Find where the given text appears and provide that cell's center as [x, y] coordinate. 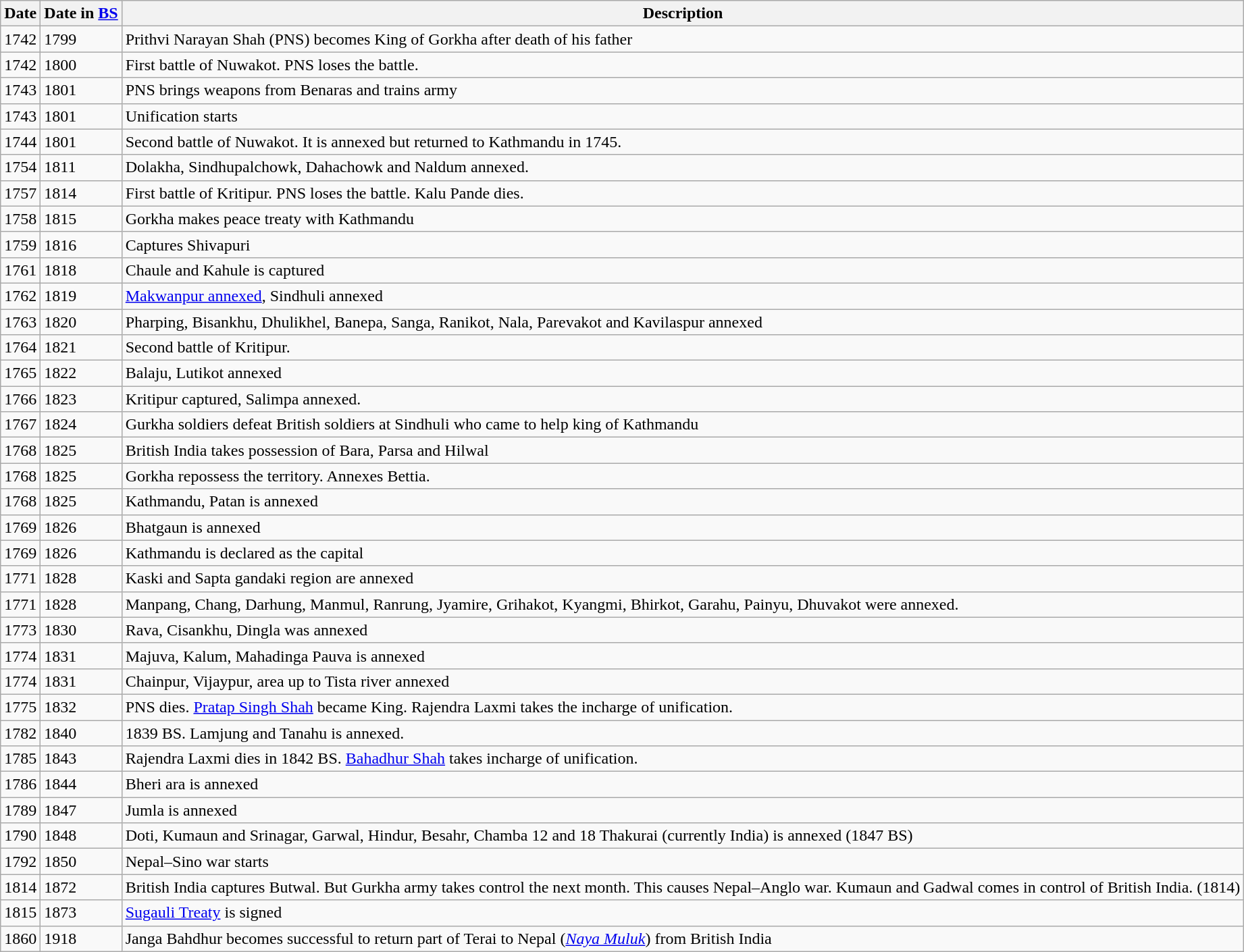
Rava, Cisankhu, Dingla was annexed [683, 630]
PNS dies. Pratap Singh Shah became King. Rajendra Laxmi takes the incharge of unification. [683, 707]
1840 [81, 733]
Gorkha makes peace treaty with Kathmandu [683, 219]
1843 [81, 759]
1830 [81, 630]
Rajendra Laxmi dies in 1842 BS. Bahadhur Shah takes incharge of unification. [683, 759]
Majuva, Kalum, Mahadinga Pauva is annexed [683, 656]
Gorkha repossess the territory. Annexes Bettia. [683, 476]
1847 [81, 810]
Kaski and Sapta gandaki region are annexed [683, 579]
1775 [20, 707]
1848 [81, 836]
1824 [81, 425]
1821 [81, 348]
Sugauli Treaty is signed [683, 913]
Kathmandu, Patan is annexed [683, 502]
1767 [20, 425]
1766 [20, 399]
Bhatgaun is annexed [683, 527]
1762 [20, 296]
Description [683, 14]
1918 [81, 938]
Prithvi Narayan Shah (PNS) becomes King of Gorkha after death of his father [683, 39]
1818 [81, 270]
Second battle of Kritipur. [683, 348]
Date in BS [81, 14]
1832 [81, 707]
Chaule and Kahule is captured [683, 270]
Makwanpur annexed, Sindhuli annexed [683, 296]
1789 [20, 810]
Balaju, Lutikot annexed [683, 373]
1759 [20, 244]
1860 [20, 938]
Doti, Kumaun and Srinagar, Garwal, Hindur, Besahr, Chamba 12 and 18 Thakurai (currently India) is annexed (1847 BS) [683, 836]
1811 [81, 167]
Gurkha soldiers defeat British soldiers at Sindhuli who came to help king of Kathmandu [683, 425]
1816 [81, 244]
1844 [81, 785]
1822 [81, 373]
Unification starts [683, 116]
Pharping, Bisankhu, Dhulikhel, Banepa, Sanga, Ranikot, Nala, Parevakot and Kavilaspur annexed [683, 322]
1754 [20, 167]
Kathmandu is declared as the capital [683, 553]
1757 [20, 193]
Nepal–Sino war starts [683, 862]
1800 [81, 65]
Captures Shivapuri [683, 244]
First battle of Nuwakot. PNS loses the battle. [683, 65]
British India takes possession of Bara, Parsa and Hilwal [683, 450]
1872 [81, 887]
Date [20, 14]
1744 [20, 142]
1820 [81, 322]
1790 [20, 836]
1773 [20, 630]
1819 [81, 296]
1799 [81, 39]
1786 [20, 785]
1823 [81, 399]
Chainpur, Vijaypur, area up to Tista river annexed [683, 681]
1873 [81, 913]
Manpang, Chang, Darhung, Manmul, Ranrung, Jyamire, Grihakot, Kyangmi, Bhirkot, Garahu, Painyu, Dhuvakot were annexed. [683, 604]
Dolakha, Sindhupalchowk, Dahachowk and Naldum annexed. [683, 167]
1763 [20, 322]
Jumla is annexed [683, 810]
1758 [20, 219]
Bheri ara is annexed [683, 785]
1839 BS. Lamjung and Tanahu is annexed. [683, 733]
1765 [20, 373]
Kritipur captured, Salimpa annexed. [683, 399]
1761 [20, 270]
1782 [20, 733]
First battle of Kritipur. PNS loses the battle. Kalu Pande dies. [683, 193]
1785 [20, 759]
Second battle of Nuwakot. It is annexed but returned to Kathmandu in 1745. [683, 142]
1792 [20, 862]
1764 [20, 348]
1850 [81, 862]
Janga Bahdhur becomes successful to return part of Terai to Nepal (Naya Muluk) from British India [683, 938]
PNS brings weapons from Benaras and trains army [683, 90]
